Determine the (x, y) coordinate at the center of the cell enclosing the given text.  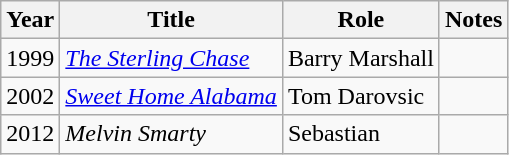
Sweet Home Alabama (172, 96)
Role (360, 20)
The Sterling Chase (172, 58)
2002 (30, 96)
Sebastian (360, 134)
2012 (30, 134)
Melvin Smarty (172, 134)
Tom Darovsic (360, 96)
Barry Marshall (360, 58)
Year (30, 20)
Notes (473, 20)
1999 (30, 58)
Title (172, 20)
